Return (X, Y) of the center of cell containing provided text 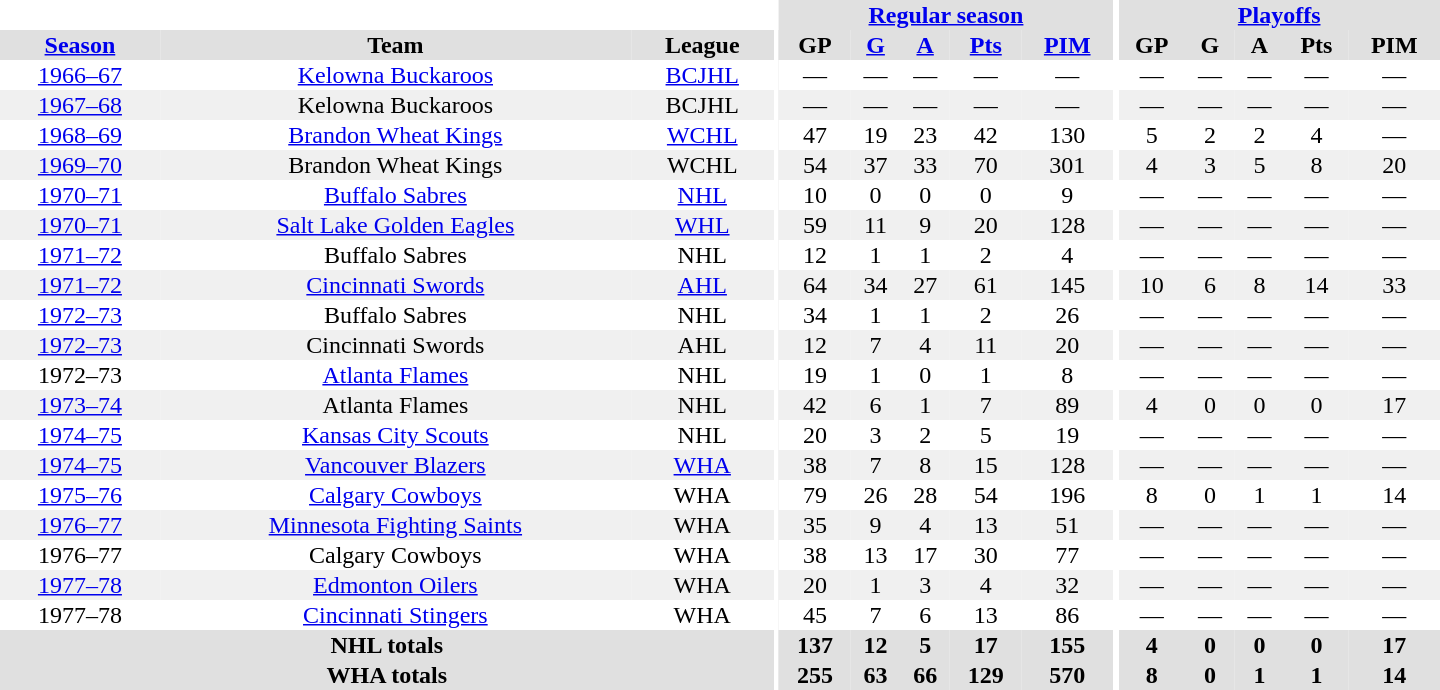
Kansas City Scouts (396, 435)
86 (1068, 615)
51 (1068, 525)
196 (1068, 495)
Season (80, 45)
64 (815, 285)
61 (986, 285)
WHL (702, 225)
Cincinnati Stingers (396, 615)
301 (1068, 165)
89 (1068, 405)
145 (1068, 285)
59 (815, 225)
1968–69 (80, 135)
77 (1068, 555)
130 (1068, 135)
23 (925, 135)
66 (925, 675)
Regular season (946, 15)
129 (986, 675)
45 (815, 615)
Playoffs (1279, 15)
27 (925, 285)
30 (986, 555)
79 (815, 495)
47 (815, 135)
570 (1068, 675)
1967–68 (80, 105)
155 (1068, 645)
28 (925, 495)
Vancouver Blazers (396, 465)
15 (986, 465)
Salt Lake Golden Eagles (396, 225)
255 (815, 675)
League (702, 45)
70 (986, 165)
Team (396, 45)
1969–70 (80, 165)
NHL totals (387, 645)
Minnesota Fighting Saints (396, 525)
1975–76 (80, 495)
Edmonton Oilers (396, 585)
WHA totals (387, 675)
32 (1068, 585)
1966–67 (80, 75)
37 (876, 165)
1973–74 (80, 405)
63 (876, 675)
35 (815, 525)
137 (815, 645)
